Find where the given text appears and provide that cell's center as [x, y] coordinate. 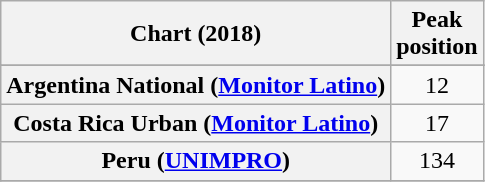
12 [437, 85]
134 [437, 161]
Peru (UNIMPRO) [196, 161]
Costa Rica Urban (Monitor Latino) [196, 123]
Argentina National (Monitor Latino) [196, 85]
Peakposition [437, 34]
Chart (2018) [196, 34]
17 [437, 123]
